Search for the cell housing the specified text and yield its (x, y) center coordinate. 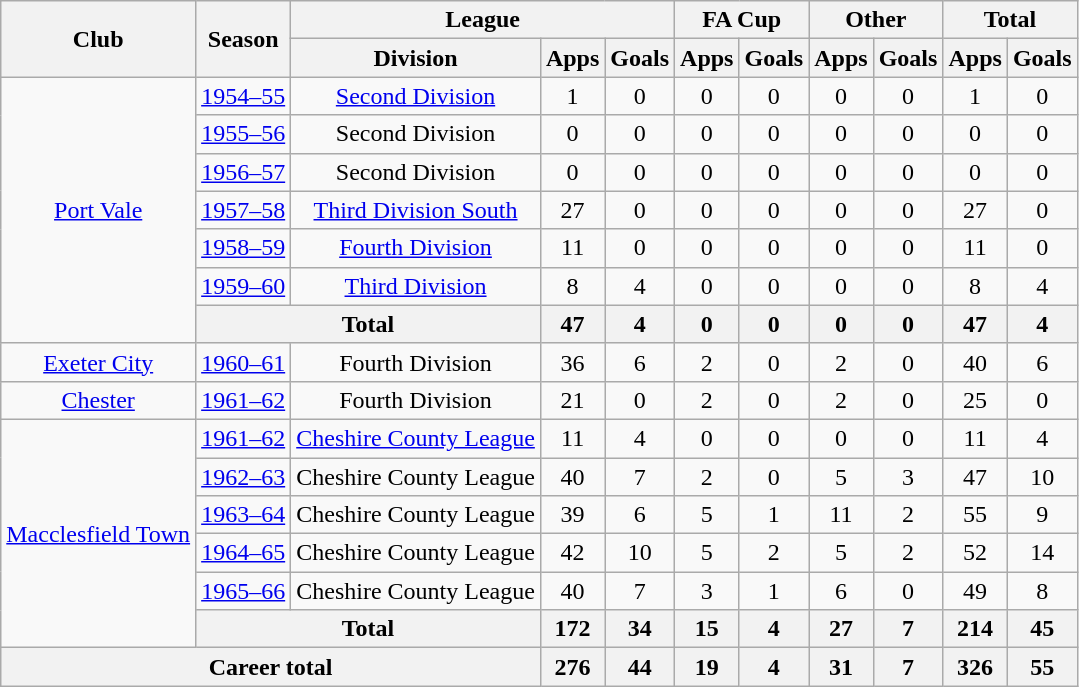
1959–60 (244, 286)
1963–64 (244, 515)
1957–58 (244, 210)
52 (975, 553)
276 (572, 667)
45 (1042, 629)
FA Cup (742, 20)
14 (1042, 553)
Port Vale (98, 210)
19 (707, 667)
31 (841, 667)
1962–63 (244, 477)
Club (98, 39)
Division (416, 58)
1960–61 (244, 362)
21 (572, 400)
League (483, 20)
1954–55 (244, 96)
326 (975, 667)
1955–56 (244, 134)
49 (975, 591)
Exeter City (98, 362)
Macclesfield Town (98, 533)
Third Division South (416, 210)
Other (876, 20)
34 (640, 629)
39 (572, 515)
1958–59 (244, 248)
9 (1042, 515)
1964–65 (244, 553)
1965–66 (244, 591)
Third Division (416, 286)
Career total (271, 667)
Chester (98, 400)
Season (244, 39)
25 (975, 400)
1956–57 (244, 172)
214 (975, 629)
42 (572, 553)
44 (640, 667)
36 (572, 362)
15 (707, 629)
172 (572, 629)
